Return the (X, Y) coordinate for the center point of the cell that contains the specified text.  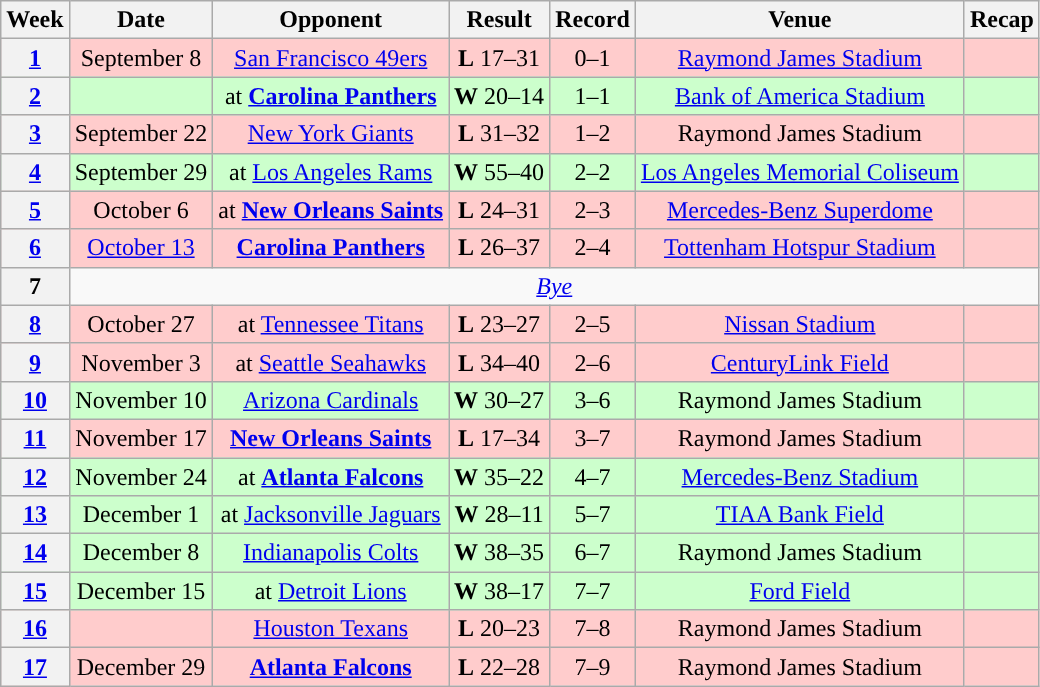
Bank of America Stadium (800, 96)
CenturyLink Field (800, 362)
Nissan Stadium (800, 324)
W 28–11 (500, 515)
November 10 (141, 400)
W 30–27 (500, 400)
at New Orleans Saints (331, 210)
3 (35, 134)
12 (35, 477)
L 24–31 (500, 210)
2–3 (593, 210)
September 22 (141, 134)
2–2 (593, 172)
7 (35, 286)
2–5 (593, 324)
6–7 (593, 553)
Mercedes-Benz Superdome (800, 210)
6 (35, 248)
3–7 (593, 438)
5 (35, 210)
3–6 (593, 400)
at Detroit Lions (331, 591)
Date (141, 20)
1 (35, 58)
L 26–37 (500, 248)
W 20–14 (500, 96)
L 17–31 (500, 58)
7–9 (593, 667)
8 (35, 324)
L 22–28 (500, 667)
W 38–17 (500, 591)
November 24 (141, 477)
at Jacksonville Jaguars (331, 515)
Houston Texans (331, 629)
December 8 (141, 553)
Arizona Cardinals (331, 400)
Los Angeles Memorial Coliseum (800, 172)
9 (35, 362)
Opponent (331, 20)
at Carolina Panthers (331, 96)
15 (35, 591)
October 27 (141, 324)
0–1 (593, 58)
16 (35, 629)
September 8 (141, 58)
Ford Field (800, 591)
November 3 (141, 362)
Carolina Panthers (331, 248)
L 17–34 (500, 438)
at Tennessee Titans (331, 324)
L 20–23 (500, 629)
at Seattle Seahawks (331, 362)
17 (35, 667)
2 (35, 96)
10 (35, 400)
7–8 (593, 629)
1–2 (593, 134)
at Atlanta Falcons (331, 477)
November 17 (141, 438)
4–7 (593, 477)
Recap (1002, 20)
TIAA Bank Field (800, 515)
7–7 (593, 591)
Week (35, 20)
L 34–40 (500, 362)
L 23–27 (500, 324)
October 6 (141, 210)
December 29 (141, 667)
2–6 (593, 362)
Indianapolis Colts (331, 553)
Bye (554, 286)
Record (593, 20)
4 (35, 172)
14 (35, 553)
December 1 (141, 515)
2–4 (593, 248)
1–1 (593, 96)
Result (500, 20)
W 38–35 (500, 553)
13 (35, 515)
December 15 (141, 591)
L 31–32 (500, 134)
Tottenham Hotspur Stadium (800, 248)
September 29 (141, 172)
October 13 (141, 248)
5–7 (593, 515)
New Orleans Saints (331, 438)
Venue (800, 20)
San Francisco 49ers (331, 58)
11 (35, 438)
New York Giants (331, 134)
at Los Angeles Rams (331, 172)
W 55–40 (500, 172)
Mercedes-Benz Stadium (800, 477)
W 35–22 (500, 477)
Atlanta Falcons (331, 667)
